Locate the cell with the specified text and output its [X, Y] center coordinate. 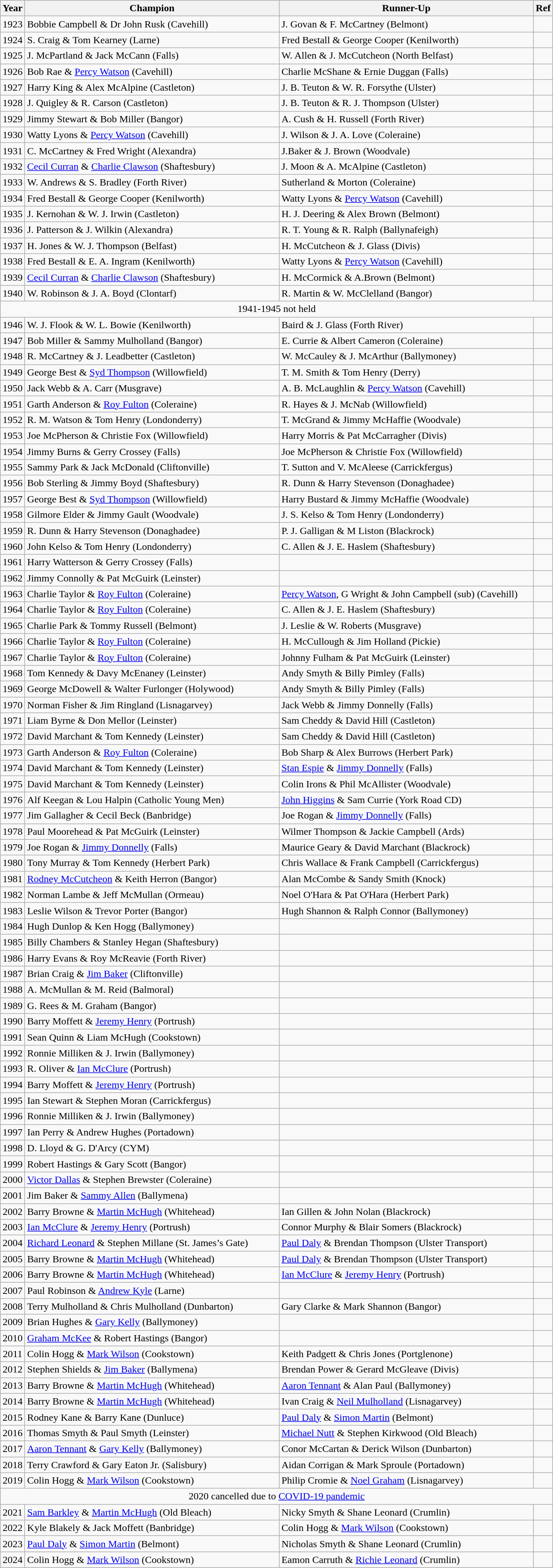
R. Hayes & J. McNab (Willowfield) [406, 404]
1930 [12, 135]
2023 [12, 1544]
R. M. Watson & Tom Henry (Londonderry) [152, 420]
Stephen Shields & Jim Baker (Ballymena) [152, 1370]
Norman Fisher & Jim Ringland (Lisnagarvey) [152, 705]
1998 [12, 1148]
1966 [12, 641]
Ian Gillen & John Nolan (Blackrock) [406, 1212]
Sam Barkley & Martin McHugh (Old Bleach) [152, 1512]
Noel O'Hara & Pat O'Hara (Herbert Park) [406, 895]
1956 [12, 483]
1939 [12, 277]
J. Wilson & J. A. Love (Coleraine) [406, 135]
1969 [12, 689]
D. Lloyd & G. D'Arcy (CYM) [152, 1148]
J. Kernohan & W. J. Irwin (Castleton) [152, 214]
Harry King & Alex McAlpine (Castleton) [152, 87]
Ivan Craig & Neil Mulholland (Lisnagarvey) [406, 1401]
2022 [12, 1528]
Hugh Dunlop & Ken Hogg (Ballymoney) [152, 926]
A. Cush & H. Russell (Forth River) [406, 119]
Jimmy Connolly & Pat McGuirk (Leinster) [152, 578]
Brendan Power & Gerard McGleave (Divis) [406, 1370]
T. Sutton and V. McAleese (Carrickfergus) [406, 467]
1948 [12, 356]
1963 [12, 594]
2014 [12, 1401]
Percy Watson, G Wright & John Campbell (sub) (Cavehill) [406, 594]
Paul Robinson & Andrew Kyle (Larne) [152, 1291]
1955 [12, 467]
2001 [12, 1195]
Leslie Wilson & Trevor Porter (Bangor) [152, 910]
C. McCartney & Fred Wright (Alexandra) [152, 151]
Thomas Smyth & Paul Smyth (Leinster) [152, 1433]
A. McMullan & M. Reid (Balmoral) [152, 990]
J. Govan & F. McCartney (Belmont) [406, 24]
Graham McKee & Robert Hastings (Bangor) [152, 1338]
John Higgins & Sam Currie (York Road CD) [406, 800]
Kyle Blakely & Jack Moffett (Banbridge) [152, 1528]
2016 [12, 1433]
J. Patterson & J. Wilkin (Alexandra) [152, 230]
1934 [12, 198]
1980 [12, 863]
H. J. Deering & Alex Brown (Belmont) [406, 214]
1929 [12, 119]
Tom Kennedy & Davy McEnaney (Leinster) [152, 673]
2020 cancelled due to COVID-19 pandemic [277, 1496]
Keith Padgett & Chris Jones (Portglenone) [406, 1354]
2024 [12, 1560]
Stan Espie & Jimmy Donnelly (Falls) [406, 768]
H. McCutcheon & J. Glass (Divis) [406, 246]
Norman Lambe & Jeff McMullan (Ormeau) [152, 895]
R. Martin & W. McClelland (Bangor) [406, 293]
J. Quigley & R. Carson (Castleton) [152, 103]
1938 [12, 262]
Brian Craig & Jim Baker (Cliftonville) [152, 974]
1990 [12, 1021]
Fred Bestall & E. A. Ingram (Kenilworth) [152, 262]
1941-1945 not held [277, 309]
Paul Moorehead & Pat McGuirk (Leinster) [152, 831]
J. Leslie & W. Roberts (Musgrave) [406, 626]
J. B. Teuton & R. J. Thompson (Ulster) [406, 103]
Runner-Up [406, 8]
Charlie Park & Tommy Russell (Belmont) [152, 626]
2019 [12, 1481]
Aidan Corrigan & Mark Sproule (Portadown) [406, 1464]
Sutherland & Morton (Coleraine) [406, 182]
Eamon Carruth & Richie Leonard (Crumlin) [406, 1560]
Liam Byrne & Don Mellor (Leinster) [152, 721]
G. Rees & M. Graham (Bangor) [152, 1006]
W. McCauley & J. McArthur (Ballymoney) [406, 356]
H. Jones & W. J. Thompson (Belfast) [152, 246]
Jimmy Burns & Gerry Crossey (Falls) [152, 451]
W. Allen & J. McCutcheon (North Belfast) [406, 56]
J. McPartland & Jack McCann (Falls) [152, 56]
2000 [12, 1180]
2018 [12, 1464]
Terry Crawford & Gary Eaton Jr. (Salisbury) [152, 1464]
1933 [12, 182]
1951 [12, 404]
George McDowell & Walter Furlonger (Holywood) [152, 689]
1927 [12, 87]
1997 [12, 1132]
1965 [12, 626]
2006 [12, 1275]
1964 [12, 610]
2010 [12, 1338]
1954 [12, 451]
1979 [12, 847]
Jim Gallagher & Cecil Beck (Banbridge) [152, 816]
1992 [12, 1053]
1959 [12, 531]
Philip Cromie & Noel Graham (Lisnagarvey) [406, 1481]
T. M. Smith & Tom Henry (Derry) [406, 372]
H. McCormick & A.Brown (Belmont) [406, 277]
Bob Rae & Percy Watson (Cavehill) [152, 72]
2015 [12, 1417]
Harry Evans & Roy McReavie (Forth River) [152, 958]
J. S. Kelso & Tom Henry (Londonderry) [406, 515]
1924 [12, 40]
Rodney McCutcheon & Keith Herron (Bangor) [152, 879]
Colin Irons & Phil McAllister (Woodvale) [406, 784]
1982 [12, 895]
Hugh Shannon & Ralph Connor (Ballymoney) [406, 910]
1989 [12, 1006]
1923 [12, 24]
1926 [12, 72]
1981 [12, 879]
2011 [12, 1354]
1995 [12, 1101]
1976 [12, 800]
1977 [12, 816]
Johnny Fulham & Pat McGuirk (Leinster) [406, 657]
1975 [12, 784]
Aaron Tennant & Gary Kelly (Ballymoney) [152, 1449]
1993 [12, 1069]
Nicky Smyth & Shane Leonard (Crumlin) [406, 1512]
2004 [12, 1243]
1970 [12, 705]
2002 [12, 1212]
Victor Dallas & Stephen Brewster (Coleraine) [152, 1180]
R. McCartney & J. Leadbetter (Castleton) [152, 356]
Ian Stewart & Stephen Moran (Carrickfergus) [152, 1101]
1932 [12, 166]
2008 [12, 1306]
R. T. Young & R. Ralph (Ballynafeigh) [406, 230]
John Kelso & Tom Henry (Londonderry) [152, 547]
Sammy Park & Jack McDonald (Cliftonville) [152, 467]
1931 [12, 151]
2012 [12, 1370]
2003 [12, 1227]
Brian Hughes & Gary Kelly (Ballymoney) [152, 1322]
1953 [12, 435]
Champion [152, 8]
W. Andrews & S. Bradley (Forth River) [152, 182]
E. Currie & Albert Cameron (Coleraine) [406, 341]
1978 [12, 831]
Jim Baker & Sammy Allen (Ballymena) [152, 1195]
1972 [12, 737]
Harry Morris & Pat McCarragher (Divis) [406, 435]
2007 [12, 1291]
Billy Chambers & Stanley Hegan (Shaftesbury) [152, 942]
Robert Hastings & Gary Scott (Bangor) [152, 1164]
1988 [12, 990]
W. Robinson & J. A. Boyd (Clontarf) [152, 293]
W. J. Flook & W. L. Bowie (Kenilworth) [152, 325]
Harry Bustard & Jimmy McHaffie (Woodvale) [406, 499]
1952 [12, 420]
1986 [12, 958]
J.Baker & J. Brown (Woodvale) [406, 151]
1987 [12, 974]
1996 [12, 1116]
Charlie McShane & Ernie Duggan (Falls) [406, 72]
J. Moon & A. McAlpine (Castleton) [406, 166]
1967 [12, 657]
1985 [12, 942]
A. B. McLaughlin & Percy Watson (Cavehill) [406, 388]
2005 [12, 1259]
T. McGrand & Jimmy McHaffie (Woodvale) [406, 420]
1925 [12, 56]
Terry Mulholland & Chris Mulholland (Dunbarton) [152, 1306]
Bob Sterling & Jimmy Boyd (Shaftesbury) [152, 483]
2013 [12, 1385]
1949 [12, 372]
H. McCullough & Jim Holland (Pickie) [406, 641]
2009 [12, 1322]
1958 [12, 515]
1937 [12, 246]
1971 [12, 721]
1936 [12, 230]
Baird & J. Glass (Forth River) [406, 325]
Gary Clarke & Mark Shannon (Bangor) [406, 1306]
2017 [12, 1449]
1991 [12, 1037]
1961 [12, 562]
Alan McCombe & Sandy Smith (Knock) [406, 879]
S. Craig & Tom Kearney (Larne) [152, 40]
Bob Miller & Sammy Mulholland (Bangor) [152, 341]
1983 [12, 910]
Jack Webb & A. Carr (Musgrave) [152, 388]
Aaron Tennant & Alan Paul (Ballymoney) [406, 1385]
1960 [12, 547]
Connor Murphy & Blair Somers (Blackrock) [406, 1227]
Ref [543, 8]
Tony Murray & Tom Kennedy (Herbert Park) [152, 863]
R. Oliver & Ian McClure (Portrush) [152, 1069]
Gilmore Elder & Jimmy Gault (Woodvale) [152, 515]
Sean Quinn & Liam McHugh (Cookstown) [152, 1037]
1940 [12, 293]
1935 [12, 214]
1974 [12, 768]
Harry Watterson & Gerry Crossey (Falls) [152, 562]
Wilmer Thompson & Jackie Campbell (Ards) [406, 831]
1973 [12, 752]
Jack Webb & Jimmy Donnelly (Falls) [406, 705]
Bob Sharp & Alex Burrows (Herbert Park) [406, 752]
Chris Wallace & Frank Campbell (Carrickfergus) [406, 863]
Michael Nutt & Stephen Kirkwood (Old Bleach) [406, 1433]
Ian Perry & Andrew Hughes (Portadown) [152, 1132]
P. J. Galligan & M Liston (Blackrock) [406, 531]
1957 [12, 499]
1950 [12, 388]
Bobbie Campbell & Dr John Rusk (Cavehill) [152, 24]
Rodney Kane & Barry Kane (Dunluce) [152, 1417]
Maurice Geary & David Marchant (Blackrock) [406, 847]
2021 [12, 1512]
1946 [12, 325]
Alf Keegan & Lou Halpin (Catholic Young Men) [152, 800]
J. B. Teuton & W. R. Forsythe (Ulster) [406, 87]
1994 [12, 1085]
1928 [12, 103]
1962 [12, 578]
Jimmy Stewart & Bob Miller (Bangor) [152, 119]
1984 [12, 926]
Nicholas Smyth & Shane Leonard (Crumlin) [406, 1544]
Year [12, 8]
1968 [12, 673]
1947 [12, 341]
1999 [12, 1164]
Richard Leonard & Stephen Millane (St. James’s Gate) [152, 1243]
Conor McCartan & Derick Wilson (Dunbarton) [406, 1449]
